Capture the cell that displays the provided text and extract its (X, Y) central coordinate. 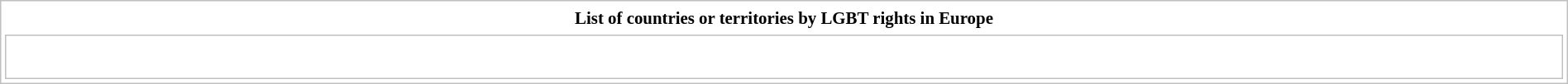
List of countries or territories by LGBT rights in Europe (784, 18)
